Return the [X, Y] coordinate for the center point of the cell that contains the specified text.  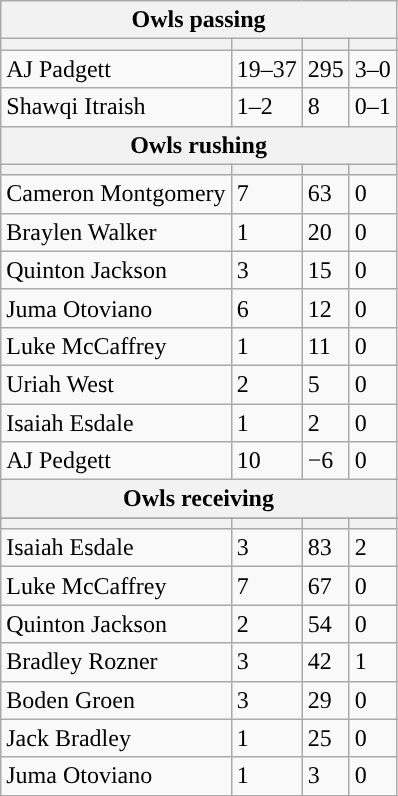
29 [326, 700]
25 [326, 738]
42 [326, 662]
10 [266, 461]
12 [326, 308]
3–0 [372, 69]
Boden Groen [116, 700]
54 [326, 624]
Bradley Rozner [116, 662]
63 [326, 194]
6 [266, 308]
Owls passing [199, 20]
Jack Bradley [116, 738]
1–2 [266, 107]
5 [326, 384]
0–1 [372, 107]
Owls rushing [199, 145]
Cameron Montgomery [116, 194]
8 [326, 107]
67 [326, 586]
11 [326, 346]
AJ Pedgett [116, 461]
20 [326, 232]
295 [326, 69]
Shawqi Itraish [116, 107]
Uriah West [116, 384]
15 [326, 270]
83 [326, 548]
AJ Padgett [116, 69]
−6 [326, 461]
Owls receiving [199, 499]
Braylen Walker [116, 232]
19–37 [266, 69]
